From the cell containing the given text, extract its center point as (X, Y) coordinate. 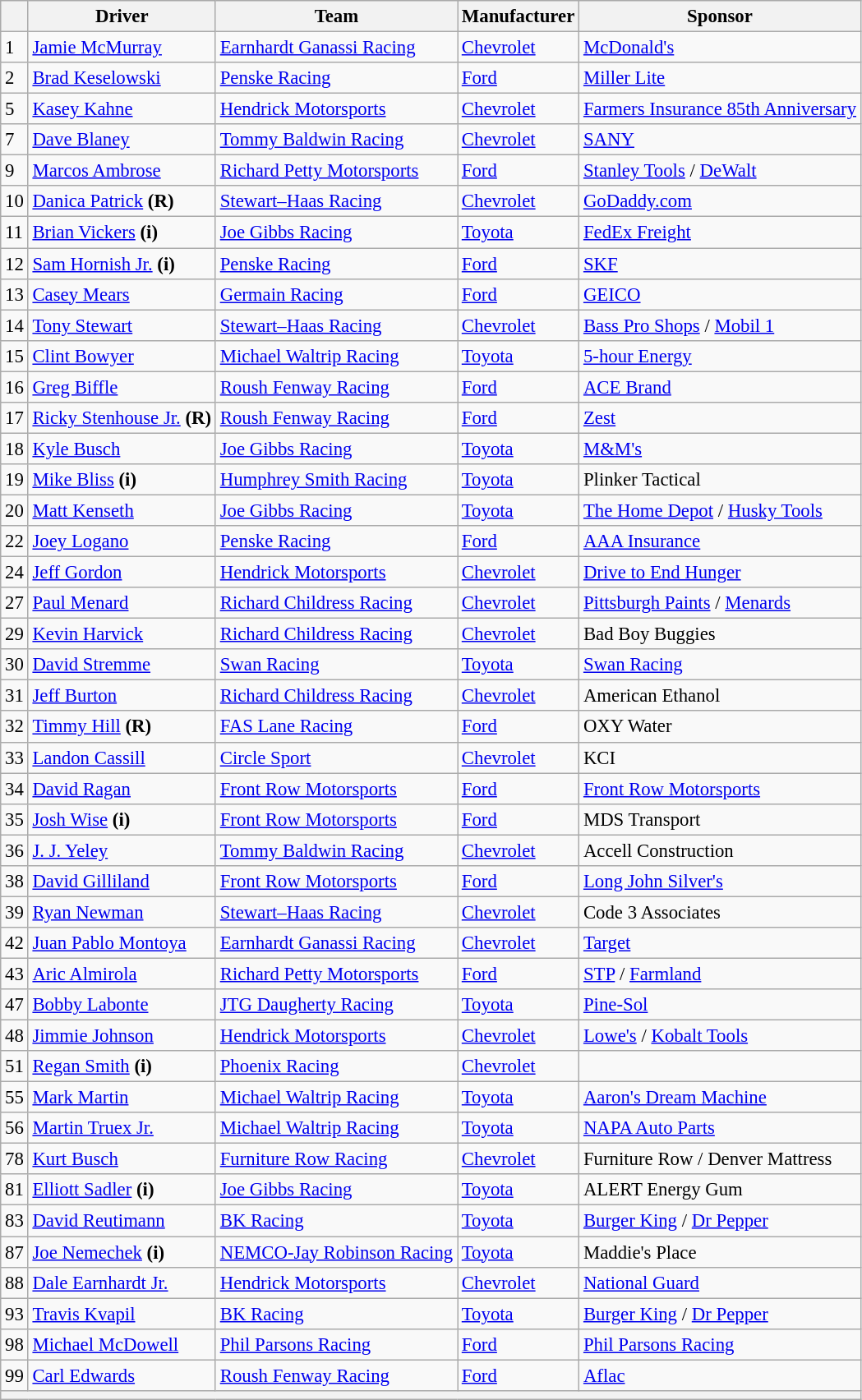
ALERT Energy Gum (720, 1190)
17 (15, 418)
NEMCO-Jay Robinson Racing (336, 1252)
Plinker Tactical (720, 480)
15 (15, 356)
NAPA Auto Parts (720, 1128)
David Stremme (122, 665)
30 (15, 665)
Driver (122, 16)
87 (15, 1252)
Greg Biffle (122, 387)
STP / Farmland (720, 974)
Matt Kenseth (122, 510)
88 (15, 1283)
18 (15, 449)
Michael McDowell (122, 1344)
83 (15, 1221)
Target (720, 943)
GEICO (720, 294)
Jamie McMurray (122, 48)
Farmers Insurance 85th Anniversary (720, 109)
1 (15, 48)
Sam Hornish Jr. (i) (122, 264)
29 (15, 634)
Carl Edwards (122, 1375)
David Ragan (122, 789)
Timmy Hill (R) (122, 727)
Miller Lite (720, 78)
98 (15, 1344)
5-hour Energy (720, 356)
Landon Cassill (122, 758)
51 (15, 1066)
Germain Racing (336, 294)
Danica Patrick (R) (122, 201)
Pittsburgh Paints / Menards (720, 603)
Aflac (720, 1375)
Phoenix Racing (336, 1066)
FAS Lane Racing (336, 727)
Circle Sport (336, 758)
Ryan Newman (122, 912)
20 (15, 510)
Juan Pablo Montoya (122, 943)
FedEx Freight (720, 233)
14 (15, 325)
Bad Boy Buggies (720, 634)
Manufacturer (518, 16)
Dave Blaney (122, 140)
Furniture Row Racing (336, 1159)
ACE Brand (720, 387)
Jeff Burton (122, 696)
55 (15, 1098)
Maddie's Place (720, 1252)
David Reutimann (122, 1221)
AAA Insurance (720, 541)
Kurt Busch (122, 1159)
12 (15, 264)
Aric Almirola (122, 974)
Stanley Tools / DeWalt (720, 171)
JTG Daugherty Racing (336, 1005)
9 (15, 171)
Lowe's / Kobalt Tools (720, 1036)
93 (15, 1314)
Team (336, 16)
5 (15, 109)
33 (15, 758)
11 (15, 233)
2 (15, 78)
Paul Menard (122, 603)
SKF (720, 264)
36 (15, 850)
Dale Earnhardt Jr. (122, 1283)
13 (15, 294)
78 (15, 1159)
SANY (720, 140)
Code 3 Associates (720, 912)
OXY Water (720, 727)
22 (15, 541)
Long John Silver's (720, 882)
Zest (720, 418)
Josh Wise (i) (122, 819)
Jimmie Johnson (122, 1036)
Mark Martin (122, 1098)
MDS Transport (720, 819)
Bass Pro Shops / Mobil 1 (720, 325)
39 (15, 912)
Travis Kvapil (122, 1314)
Ricky Stenhouse Jr. (R) (122, 418)
Martin Truex Jr. (122, 1128)
Joe Nemechek (i) (122, 1252)
27 (15, 603)
McDonald's (720, 48)
38 (15, 882)
34 (15, 789)
Furniture Row / Denver Mattress (720, 1159)
Mike Bliss (i) (122, 480)
81 (15, 1190)
99 (15, 1375)
The Home Depot / Husky Tools (720, 510)
M&M's (720, 449)
Joey Logano (122, 541)
J. J. Yeley (122, 850)
24 (15, 573)
32 (15, 727)
Kyle Busch (122, 449)
Tony Stewart (122, 325)
Casey Mears (122, 294)
56 (15, 1128)
43 (15, 974)
Regan Smith (i) (122, 1066)
Brad Keselowski (122, 78)
19 (15, 480)
Drive to End Hunger (720, 573)
Kevin Harvick (122, 634)
KCI (720, 758)
National Guard (720, 1283)
Sponsor (720, 16)
48 (15, 1036)
47 (15, 1005)
David Gilliland (122, 882)
Pine-Sol (720, 1005)
42 (15, 943)
Humphrey Smith Racing (336, 480)
American Ethanol (720, 696)
16 (15, 387)
Clint Bowyer (122, 356)
7 (15, 140)
Bobby Labonte (122, 1005)
Brian Vickers (i) (122, 233)
Elliott Sadler (i) (122, 1190)
10 (15, 201)
31 (15, 696)
Jeff Gordon (122, 573)
Kasey Kahne (122, 109)
Accell Construction (720, 850)
Marcos Ambrose (122, 171)
35 (15, 819)
GoDaddy.com (720, 201)
Aaron's Dream Machine (720, 1098)
